Scan for the cell matching the given text and deliver its (x, y) coordinate at center. 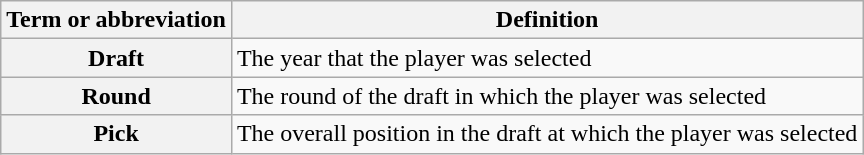
Round (116, 96)
Pick (116, 134)
Definition (547, 20)
Term or abbreviation (116, 20)
The round of the draft in which the player was selected (547, 96)
The overall position in the draft at which the player was selected (547, 134)
Draft (116, 58)
The year that the player was selected (547, 58)
